Capture the cell that displays the provided text and extract its (X, Y) central coordinate. 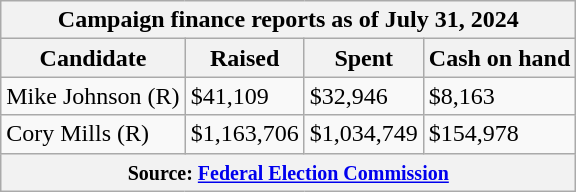
$1,034,749 (364, 134)
$154,978 (499, 134)
Source: Federal Election Commission (288, 172)
$41,109 (244, 96)
Cash on hand (499, 58)
$32,946 (364, 96)
$8,163 (499, 96)
Candidate (93, 58)
Campaign finance reports as of July 31, 2024 (288, 20)
Cory Mills (R) (93, 134)
Spent (364, 58)
Raised (244, 58)
Mike Johnson (R) (93, 96)
$1,163,706 (244, 134)
